Find where the given text appears and provide that cell's center as [x, y] coordinate. 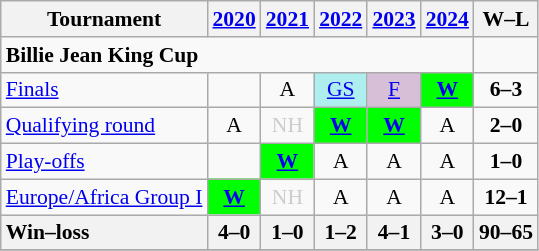
2022 [340, 19]
Finals [104, 90]
F [394, 90]
Billie Jean King Cup [238, 55]
3–0 [448, 233]
2024 [448, 19]
2023 [394, 19]
2021 [288, 19]
12–1 [506, 197]
Play-offs [104, 162]
4–1 [394, 233]
Win–loss [104, 233]
Europe/Africa Group I [104, 197]
2020 [234, 19]
GS [340, 90]
4–0 [234, 233]
6–3 [506, 90]
1–2 [340, 233]
W–L [506, 19]
Qualifying round [104, 126]
Tournament [104, 19]
2–0 [506, 126]
90–65 [506, 233]
